Return the (X, Y) coordinate for the center point of the cell that contains the specified text.  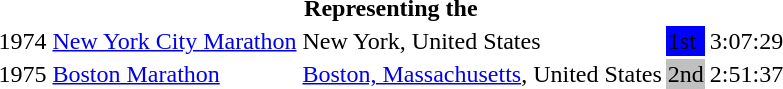
1st (686, 41)
Boston Marathon (174, 74)
2nd (686, 74)
New York City Marathon (174, 41)
Boston, Massachusetts, United States (482, 74)
New York, United States (482, 41)
